Provide the [x, y] coordinate of the cell's center where the given text is located.  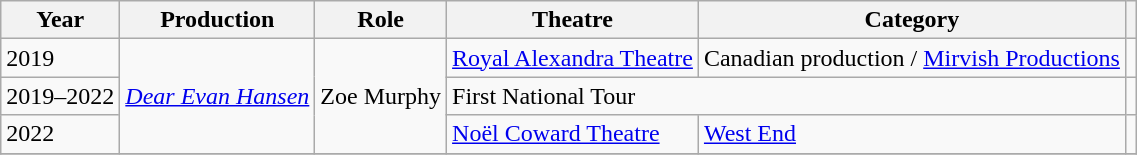
Year [60, 20]
Dear Evan Hansen [218, 96]
2019 [60, 58]
2022 [60, 134]
West End [912, 134]
First National Tour [786, 96]
Royal Alexandra Theatre [573, 58]
Role [381, 20]
Category [912, 20]
Zoe Murphy [381, 96]
Canadian production / Mirvish Productions [912, 58]
Production [218, 20]
Theatre [573, 20]
Noël Coward Theatre [573, 134]
2019–2022 [60, 96]
